Capture the cell that displays the provided text and extract its [x, y] central coordinate. 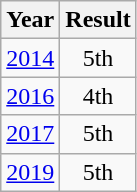
2014 [30, 58]
Year [30, 20]
2017 [30, 134]
2019 [30, 172]
4th [98, 96]
Result [98, 20]
2016 [30, 96]
